For the text-containing cell, return its midpoint in [X, Y] coordinate format. 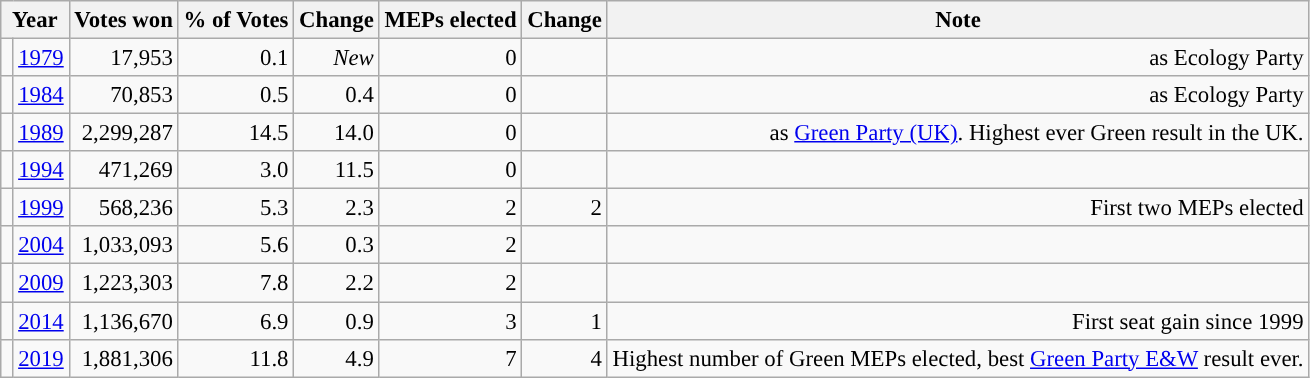
70,853 [124, 95]
0.1 [236, 58]
1999 [41, 208]
Highest number of Green MEPs elected, best Green Party E&W result ever. [958, 358]
14.0 [336, 133]
5.6 [236, 245]
17,953 [124, 58]
11.8 [236, 358]
4.9 [336, 358]
2.3 [336, 208]
1,223,303 [124, 283]
1,881,306 [124, 358]
1,136,670 [124, 321]
11.5 [336, 170]
0.4 [336, 95]
1994 [41, 170]
MEPs elected [450, 20]
5.3 [236, 208]
Note [958, 20]
3 [450, 321]
as Green Party (UK). Highest ever Green result in the UK. [958, 133]
Votes won [124, 20]
First seat gain since 1999 [958, 321]
7.8 [236, 283]
1984 [41, 95]
2014 [41, 321]
0.3 [336, 245]
First two MEPs elected [958, 208]
1 [564, 321]
3.0 [236, 170]
7 [450, 358]
6.9 [236, 321]
4 [564, 358]
0.9 [336, 321]
% of Votes [236, 20]
New [336, 58]
2019 [41, 358]
Year [35, 20]
1989 [41, 133]
1,033,093 [124, 245]
0.5 [236, 95]
14.5 [236, 133]
2.2 [336, 283]
2009 [41, 283]
1979 [41, 58]
2,299,287 [124, 133]
471,269 [124, 170]
2004 [41, 245]
568,236 [124, 208]
